Find where the given text appears and provide that cell's center as (X, Y) coordinate. 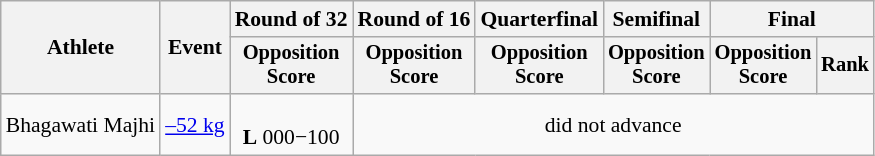
–52 kg (194, 124)
L 000−100 (292, 124)
Round of 32 (292, 19)
did not advance (614, 124)
Bhagawati Majhi (80, 124)
Athlete (80, 48)
Final (792, 19)
Quarterfinal (539, 19)
Rank (845, 66)
Semifinal (656, 19)
Round of 16 (414, 19)
Event (194, 48)
